Extract the [x, y] coordinate from the center of the cell holding the provided text.  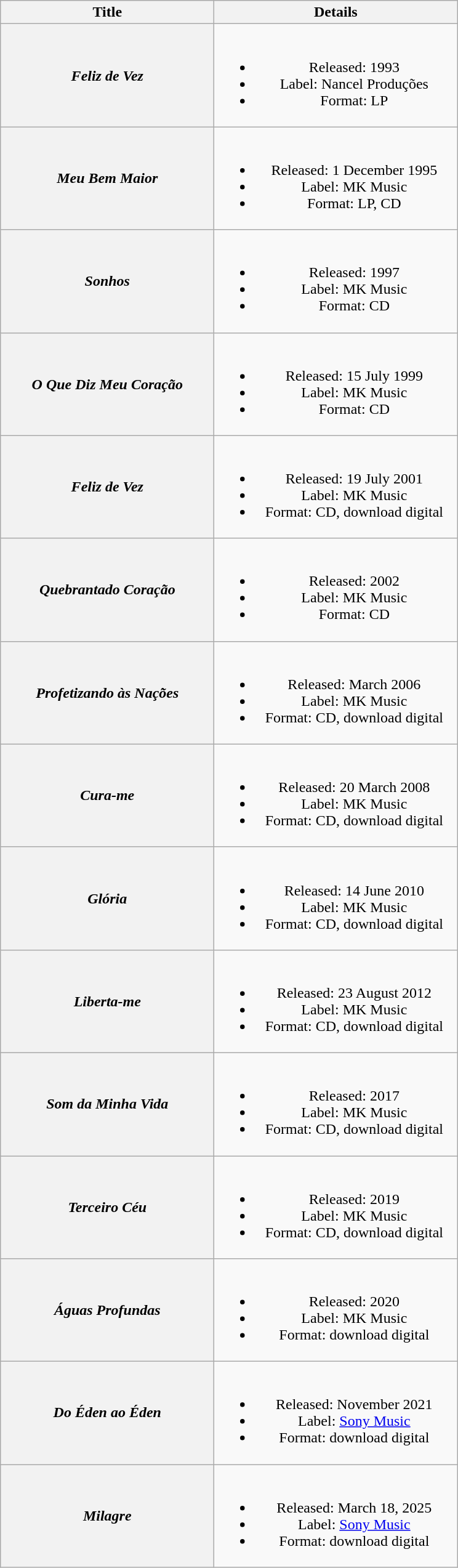
Released: 2002Label: MK MusicFormat: CD [336, 590]
Meu Bem Maior [107, 179]
Title [107, 12]
Released: 1 December 1995Label: MK MusicFormat: LP, CD [336, 179]
Released: 15 July 1999Label: MK MusicFormat: CD [336, 384]
Released: 23 August 2012Label: MK MusicFormat: CD, download digital [336, 1001]
O Que Diz Meu Coração [107, 384]
Cura-me [107, 796]
Glória [107, 898]
Released: 1993Label: Nancel ProduçõesFormat: LP [336, 75]
Som da Minha Vida [107, 1104]
Águas Profundas [107, 1311]
Quebrantado Coração [107, 590]
Do Éden ao Éden [107, 1413]
Details [336, 12]
Sonhos [107, 281]
Profetizando às Nações [107, 692]
Released: 20 March 2008Label: MK MusicFormat: CD, download digital [336, 796]
Liberta-me [107, 1001]
Released: 2020Label: MK MusicFormat: download digital [336, 1311]
Milagre [107, 1516]
Released: 19 July 2001Label: MK MusicFormat: CD, download digital [336, 487]
Released: March 18, 2025Label: Sony MusicFormat: download digital [336, 1516]
Released: 2017Label: MK MusicFormat: CD, download digital [336, 1104]
Released: 1997Label: MK MusicFormat: CD [336, 281]
Released: March 2006Label: MK MusicFormat: CD, download digital [336, 692]
Terceiro Céu [107, 1207]
Released: 2019Label: MK MusicFormat: CD, download digital [336, 1207]
Released: November 2021Label: Sony MusicFormat: download digital [336, 1413]
Released: 14 June 2010Label: MK MusicFormat: CD, download digital [336, 898]
